Provide the [X, Y] coordinate of the cell's center where the given text is located.  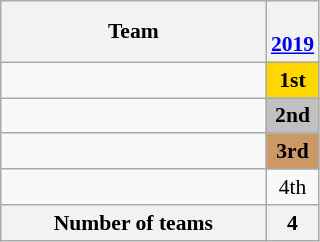
2019 [292, 32]
Number of teams [134, 223]
Team [134, 32]
4 [292, 223]
4th [292, 187]
1st [292, 80]
2nd [292, 116]
3rd [292, 152]
